Scan for the cell matching the given text and deliver its (X, Y) coordinate at center. 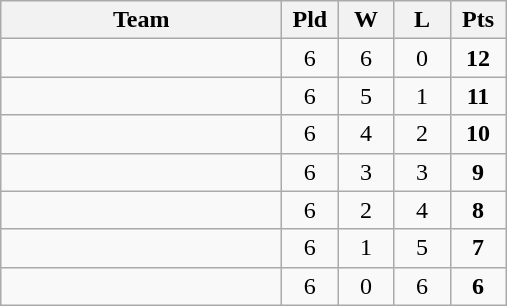
Team (142, 20)
12 (478, 58)
W (366, 20)
8 (478, 210)
9 (478, 172)
L (422, 20)
10 (478, 134)
Pts (478, 20)
7 (478, 248)
11 (478, 96)
Pld (310, 20)
